Scan for the cell matching the given text and deliver its [X, Y] coordinate at center. 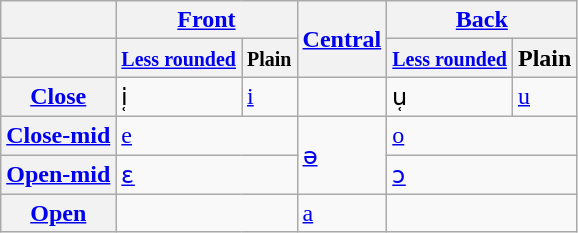
u [544, 97]
Open-mid [58, 174]
Front [206, 20]
Central [342, 39]
Close [58, 97]
a [342, 213]
u̜ [450, 97]
ə [342, 155]
Close-mid [58, 135]
Open [58, 213]
Back [482, 20]
o [482, 135]
ɔ [482, 174]
ɛ [206, 174]
i̜ [179, 97]
e [206, 135]
i [270, 97]
